Identify which cell holds the provided text, then report its (X, Y) central coordinate. 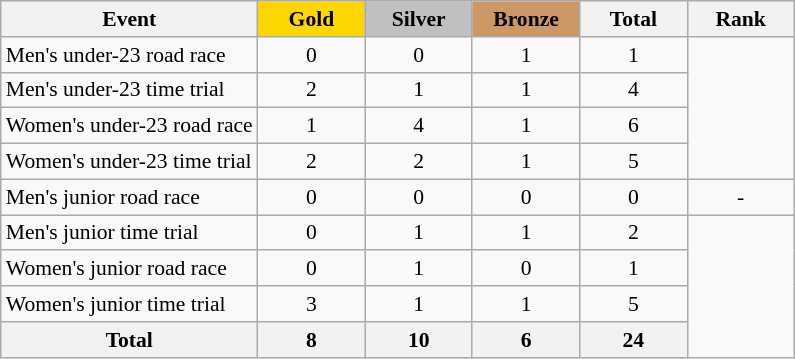
3 (312, 304)
Silver (418, 19)
Men's junior time trial (130, 233)
Women's under-23 road race (130, 126)
Men's under-23 time trial (130, 90)
Women's junior road race (130, 269)
Men's under-23 road race (130, 55)
Women's junior time trial (130, 304)
Men's junior road race (130, 197)
Women's under-23 time trial (130, 162)
10 (418, 340)
Bronze (526, 19)
Event (130, 19)
Rank (740, 19)
- (740, 197)
24 (634, 340)
8 (312, 340)
Gold (312, 19)
